Output the (x, y) coordinate of the center of the cell containing the given text.  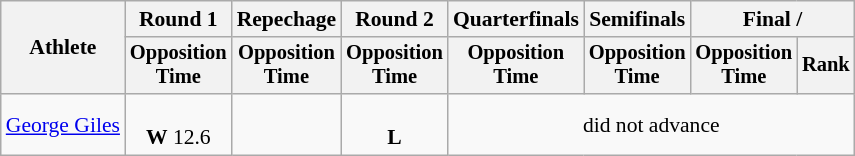
Round 2 (394, 19)
Semifinals (638, 19)
Round 1 (178, 19)
Final / (772, 19)
Quarterfinals (516, 19)
Athlete (63, 48)
Rank (826, 66)
Repechage (287, 19)
George Giles (63, 124)
W 12.6 (178, 124)
L (394, 124)
did not advance (652, 124)
